Determine the [x, y] coordinate at the center of the cell enclosing the given text.  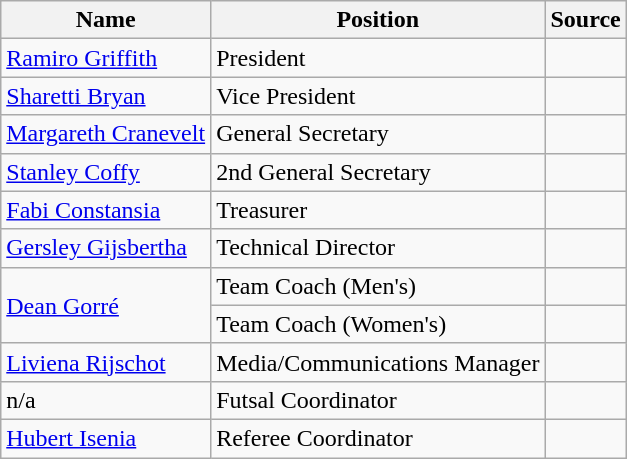
Ramiro Griffith [106, 58]
General Secretary [378, 134]
Sharetti Bryan [106, 96]
Fabi Constansia [106, 210]
Name [106, 20]
n/a [106, 400]
President [378, 58]
Referee Coordinator [378, 438]
Source [586, 20]
Liviena Rijschot [106, 362]
Gersley Gijsbertha [106, 248]
Hubert Isenia [106, 438]
Treasurer [378, 210]
Margareth Cranevelt [106, 134]
Team Coach (Women's) [378, 324]
Media/Communications Manager [378, 362]
Technical Director [378, 248]
2nd General Secretary [378, 172]
Vice President [378, 96]
Futsal Coordinator [378, 400]
Stanley Coffy [106, 172]
Position [378, 20]
Dean Gorré [106, 305]
Team Coach (Men's) [378, 286]
